Identify which cell holds the provided text, then report its (X, Y) central coordinate. 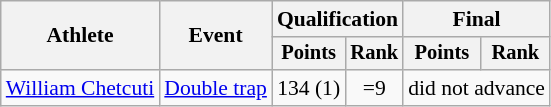
did not advance (476, 88)
Athlete (80, 36)
=9 (374, 88)
Event (216, 36)
Final (476, 19)
134 (1) (308, 88)
William Chetcuti (80, 88)
Qualification (338, 19)
Double trap (216, 88)
